Search for the cell housing the specified text and yield its (X, Y) center coordinate. 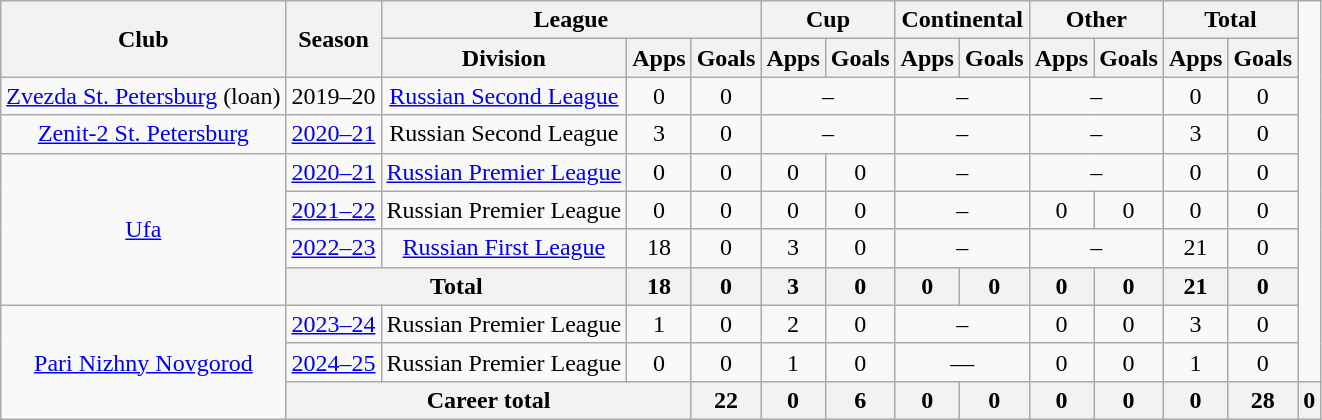
— (962, 362)
Career total (488, 400)
Season (334, 39)
League (571, 20)
Club (144, 39)
Zenit-2 St. Petersburg (144, 134)
28 (1263, 400)
6 (860, 400)
Zvezda St. Petersburg (loan) (144, 96)
Ufa (144, 229)
Pari Nizhny Novgorod (144, 362)
Russian First League (504, 248)
Division (504, 58)
2021–22 (334, 210)
Cup (828, 20)
2024–25 (334, 362)
Other (1096, 20)
22 (726, 400)
2019–20 (334, 96)
2022–23 (334, 248)
2 (793, 324)
Continental (962, 20)
2023–24 (334, 324)
